Return (x, y) of the center of cell containing provided text 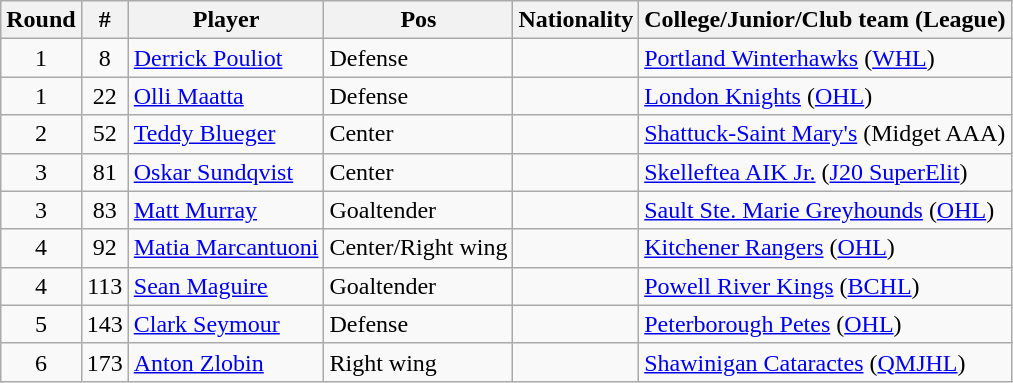
College/Junior/Club team (League) (825, 20)
Sault Ste. Marie Greyhounds (OHL) (825, 210)
Player (226, 20)
Shattuck-Saint Mary's (Midget AAA) (825, 134)
52 (104, 134)
81 (104, 172)
22 (104, 96)
113 (104, 286)
Oskar Sundqvist (226, 172)
Nationality (576, 20)
Portland Winterhawks (WHL) (825, 58)
Right wing (418, 362)
Pos (418, 20)
6 (41, 362)
173 (104, 362)
5 (41, 324)
Matia Marcantuoni (226, 248)
83 (104, 210)
Peterborough Petes (OHL) (825, 324)
Matt Murray (226, 210)
Kitchener Rangers (OHL) (825, 248)
Anton Zlobin (226, 362)
Teddy Blueger (226, 134)
Derrick Pouliot (226, 58)
143 (104, 324)
Powell River Kings (BCHL) (825, 286)
2 (41, 134)
# (104, 20)
Shawinigan Cataractes (QMJHL) (825, 362)
Skelleftea AIK Jr. (J20 SuperElit) (825, 172)
Center/Right wing (418, 248)
92 (104, 248)
Round (41, 20)
London Knights (OHL) (825, 96)
Sean Maguire (226, 286)
8 (104, 58)
Olli Maatta (226, 96)
Clark Seymour (226, 324)
